Locate the cell with the specified text and output its (x, y) center coordinate. 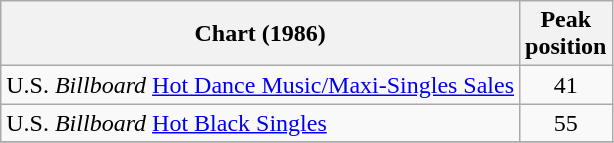
U.S. Billboard Hot Black Singles (260, 123)
Peakposition (566, 34)
41 (566, 85)
Chart (1986) (260, 34)
55 (566, 123)
U.S. Billboard Hot Dance Music/Maxi-Singles Sales (260, 85)
